Find where the given text appears and provide that cell's center as [X, Y] coordinate. 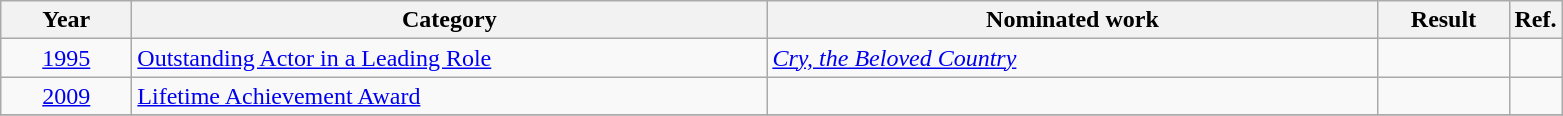
Year [66, 20]
2009 [66, 96]
Category [450, 20]
Nominated work [1072, 20]
1995 [66, 58]
Ref. [1536, 20]
Lifetime Achievement Award [450, 96]
Result [1444, 20]
Outstanding Actor in a Leading Role [450, 58]
Cry, the Beloved Country [1072, 58]
